Detect which cell encompasses the target text, then output its (x, y) center coordinate. 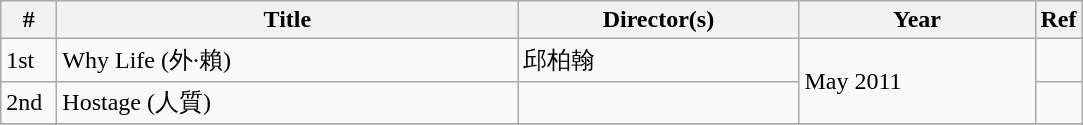
Director(s) (658, 20)
May 2011 (917, 82)
Year (917, 20)
Ref (1058, 20)
2nd (29, 102)
Why Life (外·賴) (288, 60)
1st (29, 60)
邱柏翰 (658, 60)
Hostage (人質) (288, 102)
# (29, 20)
Title (288, 20)
